Provide the (X, Y) coordinate of the cell's center where the given text is located.  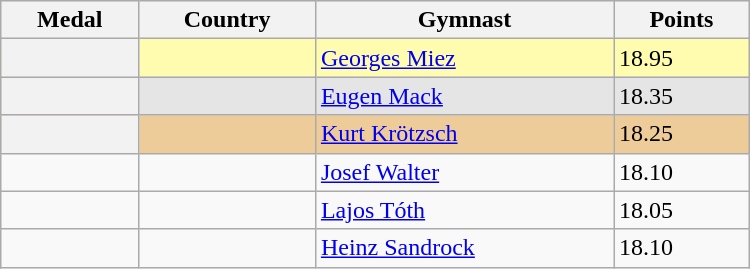
Josef Walter (464, 172)
Points (682, 20)
Lajos Tóth (464, 210)
Eugen Mack (464, 96)
Georges Miez (464, 58)
18.95 (682, 58)
Kurt Krötzsch (464, 134)
Gymnast (464, 20)
Heinz Sandrock (464, 248)
18.25 (682, 134)
Medal (70, 20)
18.35 (682, 96)
Country (228, 20)
18.05 (682, 210)
